Return [x, y] of the center of cell containing provided text 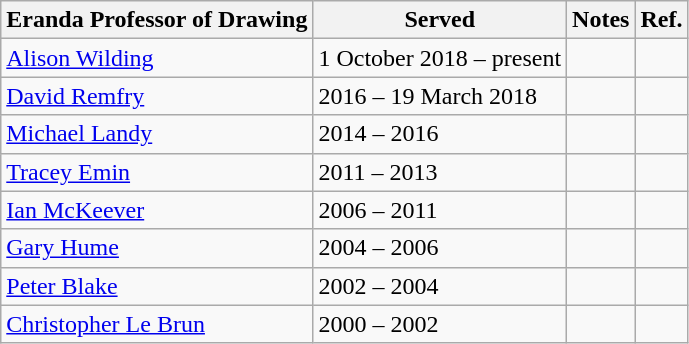
Eranda Professor of Drawing [157, 20]
2006 – 2011 [440, 210]
Peter Blake [157, 286]
1 October 2018 – present [440, 58]
Tracey Emin [157, 172]
Christopher Le Brun [157, 324]
2016 – 19 March 2018 [440, 96]
Michael Landy [157, 134]
David Remfry [157, 96]
Ref. [662, 20]
2000 – 2002 [440, 324]
Gary Hume [157, 248]
Notes [601, 20]
2004 – 2006 [440, 248]
2014 – 2016 [440, 134]
Alison Wilding [157, 58]
Served [440, 20]
2002 – 2004 [440, 286]
Ian McKeever [157, 210]
2011 – 2013 [440, 172]
